Return the [X, Y] coordinate for the center point of the cell that contains the specified text.  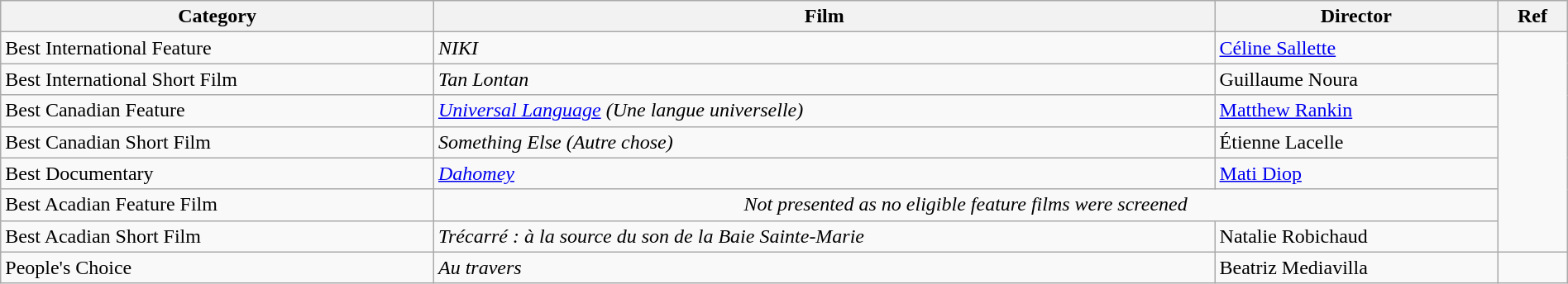
Best International Feature [218, 48]
Not presented as no eligible feature films were screened [965, 205]
Mati Diop [1356, 173]
Best Documentary [218, 173]
Natalie Robichaud [1356, 236]
Director [1356, 17]
Best Acadian Feature Film [218, 205]
Matthew Rankin [1356, 111]
Étienne Lacelle [1356, 142]
Best Acadian Short Film [218, 236]
NIKI [824, 48]
Film [824, 17]
Beatriz Mediavilla [1356, 267]
Guillaume Noura [1356, 79]
Best Canadian Feature [218, 111]
Trécarré : à la source du son de la Baie Sainte-Marie [824, 236]
Best International Short Film [218, 79]
Dahomey [824, 173]
Céline Sallette [1356, 48]
People's Choice [218, 267]
Au travers [824, 267]
Category [218, 17]
Best Canadian Short Film [218, 142]
Tan Lontan [824, 79]
Universal Language (Une langue universelle) [824, 111]
Something Else (Autre chose) [824, 142]
Ref [1533, 17]
